Search for the cell housing the specified text and yield its [X, Y] center coordinate. 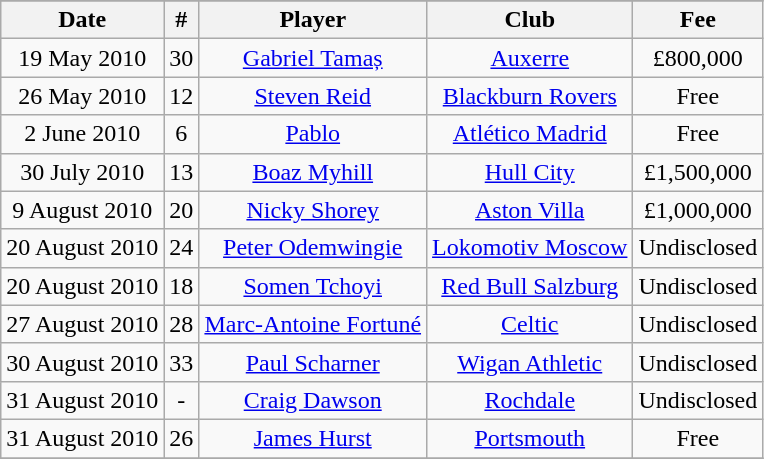
£1,500,000 [698, 172]
Celtic [530, 324]
18 [182, 286]
Wigan Athletic [530, 362]
Lokomotiv Moscow [530, 248]
Craig Dawson [313, 400]
Somen Tchoyi [313, 286]
£800,000 [698, 58]
Hull City [530, 172]
Steven Reid [313, 96]
Peter Odemwingie [313, 248]
30 July 2010 [82, 172]
28 [182, 324]
Aston Villa [530, 210]
20 [182, 210]
Gabriel Tamaș [313, 58]
33 [182, 362]
Paul Scharner [313, 362]
2 June 2010 [82, 134]
12 [182, 96]
9 August 2010 [82, 210]
Date [82, 20]
Player [313, 20]
Blackburn Rovers [530, 96]
Portsmouth [530, 438]
6 [182, 134]
Fee [698, 20]
Club [530, 20]
26 [182, 438]
Red Bull Salzburg [530, 286]
James Hurst [313, 438]
24 [182, 248]
- [182, 400]
30 [182, 58]
Auxerre [530, 58]
Nicky Shorey [313, 210]
Atlético Madrid [530, 134]
19 May 2010 [82, 58]
# [182, 20]
£1,000,000 [698, 210]
30 August 2010 [82, 362]
Rochdale [530, 400]
26 May 2010 [82, 96]
13 [182, 172]
Boaz Myhill [313, 172]
Marc-Antoine Fortuné [313, 324]
Pablo [313, 134]
27 August 2010 [82, 324]
